Provide the [x, y] coordinate of the cell's center where the given text is located.  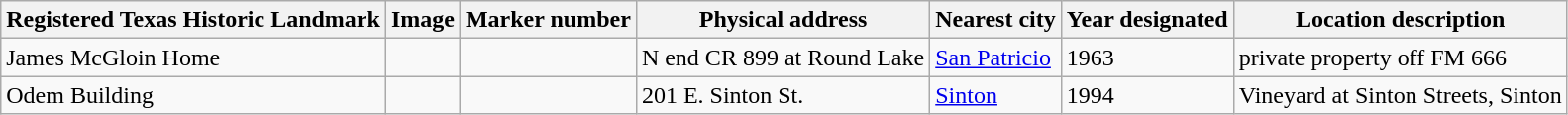
Vineyard at Sinton Streets, Sinton [1401, 95]
private property off FM 666 [1401, 57]
Odem Building [194, 95]
Registered Texas Historic Landmark [194, 20]
Year designated [1147, 20]
1994 [1147, 95]
1963 [1147, 57]
201 E. Sinton St. [783, 95]
Physical address [783, 20]
Location description [1401, 20]
San Patricio [996, 57]
Marker number [548, 20]
Nearest city [996, 20]
N end CR 899 at Round Lake [783, 57]
James McGloin Home [194, 57]
Image [422, 20]
Sinton [996, 95]
